For the text-containing cell, return its midpoint in (x, y) coordinate format. 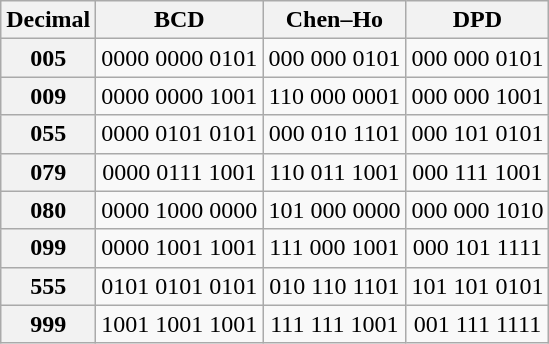
005 (48, 58)
0101 0101 0101 (180, 286)
000 000 1001 (478, 96)
0000 1000 0000 (180, 210)
009 (48, 96)
110 011 1001 (334, 172)
099 (48, 248)
0000 0000 1001 (180, 96)
0000 0101 0101 (180, 134)
000 101 1111 (478, 248)
0000 0111 1001 (180, 172)
0000 0000 0101 (180, 58)
001 111 1111 (478, 324)
111 000 1001 (334, 248)
000 000 1010 (478, 210)
000 010 1101 (334, 134)
055 (48, 134)
DPD (478, 20)
555 (48, 286)
0000 1001 1001 (180, 248)
000 111 1001 (478, 172)
Decimal (48, 20)
110 000 0001 (334, 96)
000 101 0101 (478, 134)
1001 1001 1001 (180, 324)
Chen–Ho (334, 20)
101 101 0101 (478, 286)
999 (48, 324)
010 110 1101 (334, 286)
079 (48, 172)
101 000 0000 (334, 210)
BCD (180, 20)
111 111 1001 (334, 324)
080 (48, 210)
